Pinpoint the cell where the given text exists, returning its (X, Y) midpoint coordinate. 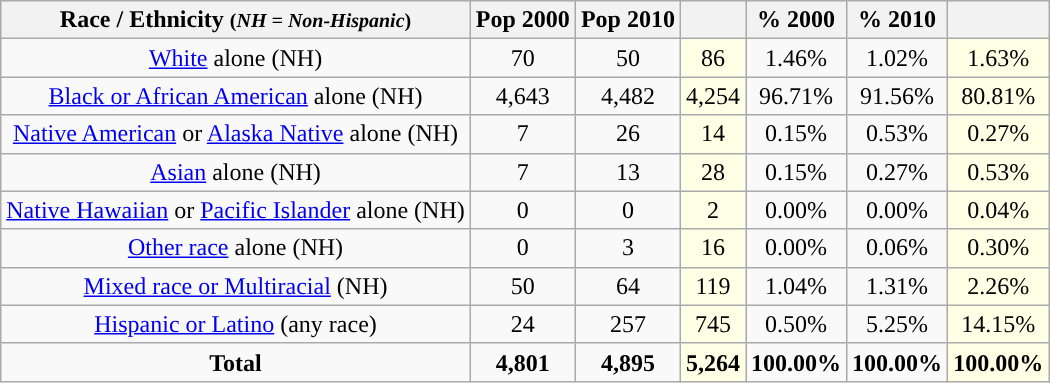
91.56% (898, 96)
2.26% (998, 286)
4,801 (522, 362)
Native American or Alaska Native alone (NH) (236, 134)
96.71% (796, 96)
26 (628, 134)
Other race alone (NH) (236, 248)
Black or African American alone (NH) (236, 96)
Race / Ethnicity (NH = Non-Hispanic) (236, 20)
1.04% (796, 286)
14.15% (998, 324)
119 (712, 286)
28 (712, 172)
64 (628, 286)
White alone (NH) (236, 58)
% 2000 (796, 20)
16 (712, 248)
Pop 2010 (628, 20)
745 (712, 324)
4,254 (712, 96)
Pop 2000 (522, 20)
Mixed race or Multiracial (NH) (236, 286)
Native Hawaiian or Pacific Islander alone (NH) (236, 210)
% 2010 (898, 20)
257 (628, 324)
0.30% (998, 248)
1.63% (998, 58)
13 (628, 172)
5,264 (712, 362)
1.02% (898, 58)
Asian alone (NH) (236, 172)
86 (712, 58)
4,643 (522, 96)
Total (236, 362)
1.46% (796, 58)
0.06% (898, 248)
1.31% (898, 286)
24 (522, 324)
0.04% (998, 210)
0.50% (796, 324)
4,895 (628, 362)
14 (712, 134)
5.25% (898, 324)
Hispanic or Latino (any race) (236, 324)
4,482 (628, 96)
80.81% (998, 96)
70 (522, 58)
2 (712, 210)
3 (628, 248)
